Locate the cell with the specified text and output its [X, Y] center coordinate. 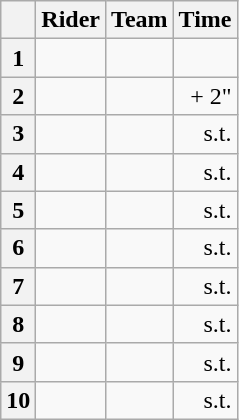
4 [18, 172]
5 [18, 210]
Rider [71, 20]
8 [18, 324]
10 [18, 400]
3 [18, 134]
9 [18, 362]
Time [205, 20]
+ 2" [205, 96]
1 [18, 58]
6 [18, 248]
Team [140, 20]
7 [18, 286]
2 [18, 96]
